Determine the [x, y] coordinate at the center of the cell enclosing the given text.  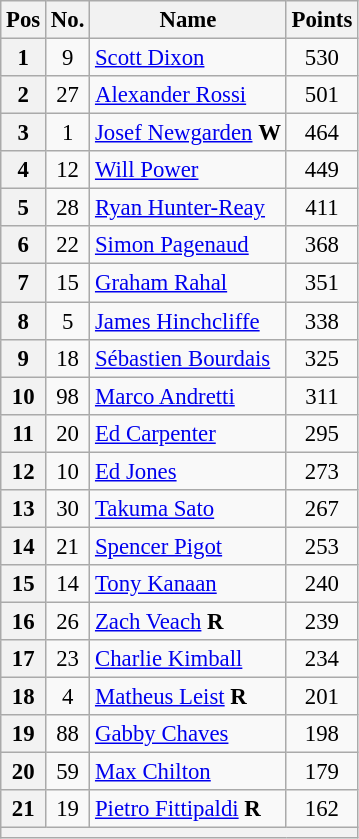
Charlie Kimball [188, 659]
3 [24, 133]
Simon Pagenaud [188, 245]
8 [24, 321]
98 [68, 396]
7 [24, 283]
530 [322, 58]
Josef Newgarden W [188, 133]
11 [24, 433]
240 [322, 584]
449 [322, 170]
179 [322, 772]
Zach Veach R [188, 621]
464 [322, 133]
Graham Rahal [188, 283]
17 [24, 659]
411 [322, 208]
13 [24, 509]
Pos [24, 20]
Sébastien Bourdais [188, 358]
295 [322, 433]
James Hinchcliffe [188, 321]
311 [322, 396]
23 [68, 659]
Pietro Fittipaldi R [188, 809]
Alexander Rossi [188, 95]
26 [68, 621]
Will Power [188, 170]
201 [322, 697]
198 [322, 734]
368 [322, 245]
253 [322, 546]
Max Chilton [188, 772]
30 [68, 509]
Matheus Leist R [188, 697]
Gabby Chaves [188, 734]
234 [322, 659]
Marco Andretti [188, 396]
Tony Kanaan [188, 584]
No. [68, 20]
Name [188, 20]
88 [68, 734]
6 [24, 245]
59 [68, 772]
Spencer Pigot [188, 546]
Ryan Hunter-Reay [188, 208]
16 [24, 621]
162 [322, 809]
239 [322, 621]
Points [322, 20]
273 [322, 471]
Ed Jones [188, 471]
28 [68, 208]
2 [24, 95]
501 [322, 95]
267 [322, 509]
338 [322, 321]
325 [322, 358]
27 [68, 95]
Ed Carpenter [188, 433]
Takuma Sato [188, 509]
Scott Dixon [188, 58]
351 [322, 283]
22 [68, 245]
